Extract the (x, y) coordinate from the center of the cell holding the provided text.  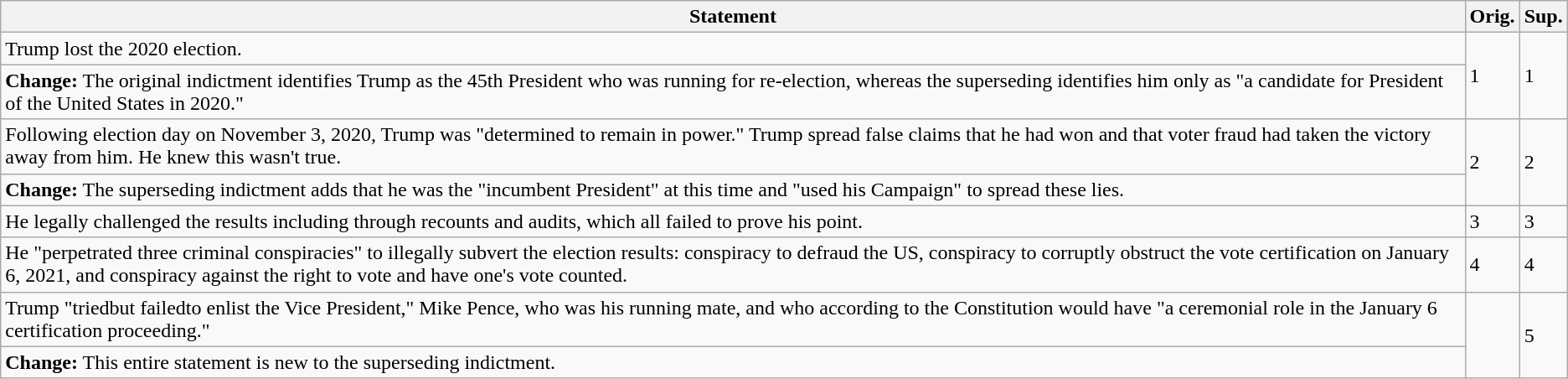
Trump lost the 2020 election. (733, 49)
5 (1543, 335)
Change: This entire statement is new to the superseding indictment. (733, 362)
He legally challenged the results including through recounts and audits, which all failed to prove his point. (733, 221)
Statement (733, 17)
Orig. (1493, 17)
Sup. (1543, 17)
Change: The superseding indictment adds that he was the "incumbent President" at this time and "used his Campaign" to spread these lies. (733, 189)
